Provide the (x, y) coordinate of the cell's center where the given text is located.  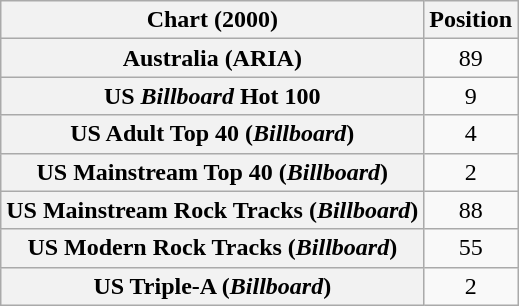
US Modern Rock Tracks (Billboard) (212, 248)
89 (471, 58)
Position (471, 20)
US Mainstream Rock Tracks (Billboard) (212, 210)
US Billboard Hot 100 (212, 96)
4 (471, 134)
US Adult Top 40 (Billboard) (212, 134)
Australia (ARIA) (212, 58)
88 (471, 210)
55 (471, 248)
9 (471, 96)
US Mainstream Top 40 (Billboard) (212, 172)
Chart (2000) (212, 20)
US Triple-A (Billboard) (212, 286)
